Locate the cell with the specified text and output its [X, Y] center coordinate. 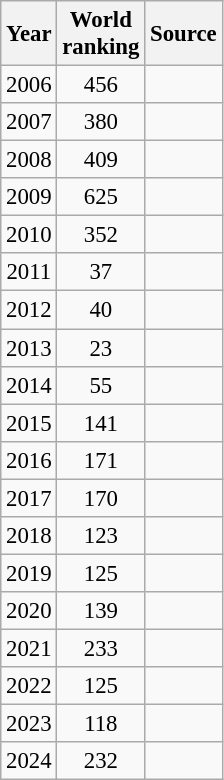
2007 [29, 122]
409 [101, 160]
Year [29, 34]
232 [101, 761]
2018 [29, 536]
55 [101, 385]
2013 [29, 348]
2019 [29, 573]
2015 [29, 423]
2010 [29, 235]
171 [101, 460]
2006 [29, 85]
2011 [29, 273]
2008 [29, 160]
23 [101, 348]
380 [101, 122]
2009 [29, 197]
2021 [29, 648]
139 [101, 611]
2024 [29, 761]
2012 [29, 310]
123 [101, 536]
2017 [29, 498]
233 [101, 648]
352 [101, 235]
118 [101, 724]
2016 [29, 460]
2022 [29, 686]
2023 [29, 724]
40 [101, 310]
170 [101, 498]
Source [184, 34]
456 [101, 85]
625 [101, 197]
141 [101, 423]
2014 [29, 385]
Worldranking [101, 34]
2020 [29, 611]
37 [101, 273]
